Identify which cell holds the provided text, then report its (X, Y) central coordinate. 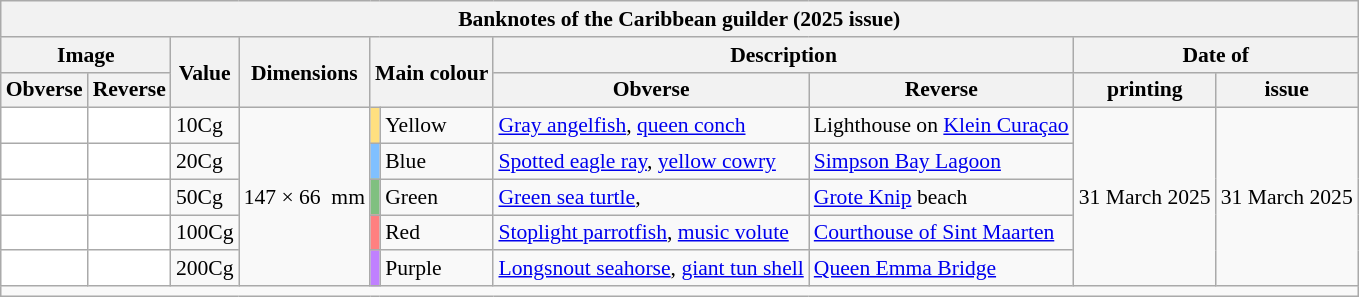
100Cg (205, 233)
Purple (436, 269)
Date of (1216, 55)
147 × 66 mm (304, 197)
Simpson Bay Lagoon (942, 162)
Lighthouse on Klein Curaçao (942, 126)
printing (1145, 90)
50Cg (205, 197)
Yellow (436, 126)
Longsnout seahorse, giant tun shell (650, 269)
Grote Knip beach (942, 197)
Image (86, 55)
10Cg (205, 126)
Gray angelfish, queen conch (650, 126)
Stoplight parrotfish, music volute (650, 233)
Banknotes of the Caribbean guilder (2025 issue) (680, 19)
Queen Emma Bridge (942, 269)
Courthouse of Sint Maarten (942, 233)
Description (783, 55)
200Cg (205, 269)
Green (436, 197)
Dimensions (304, 72)
20Cg (205, 162)
Blue (436, 162)
Green sea turtle, (650, 197)
Red (436, 233)
Value (205, 72)
Spotted eagle ray, yellow cowry (650, 162)
issue (1287, 90)
Main colour (432, 72)
